Find where the given text appears and provide that cell's center as [x, y] coordinate. 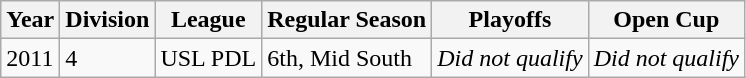
League [208, 20]
Open Cup [666, 20]
4 [108, 58]
Regular Season [347, 20]
2011 [30, 58]
Playoffs [510, 20]
6th, Mid South [347, 58]
USL PDL [208, 58]
Year [30, 20]
Division [108, 20]
